Return the [x, y] coordinate for the center point of the cell that contains the specified text.  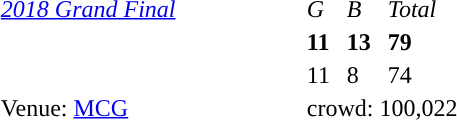
13 [364, 42]
8 [364, 75]
